Find where the given text appears and provide that cell's center as (X, Y) coordinate. 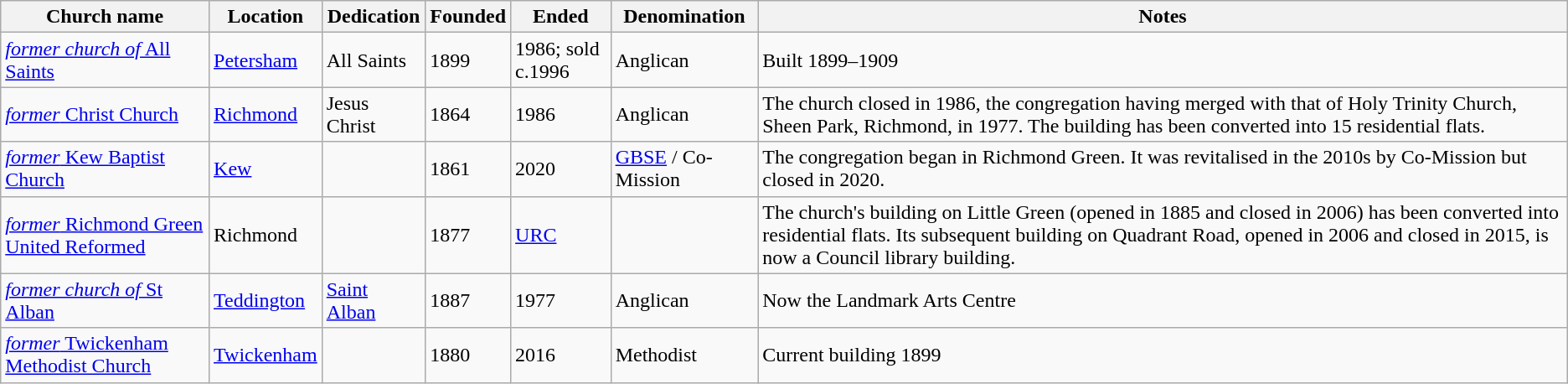
Current building 1899 (1163, 355)
1864 (468, 114)
GBSE / Co-Mission (684, 169)
1899 (468, 60)
1861 (468, 169)
Built 1899–1909 (1163, 60)
Methodist (684, 355)
1887 (468, 300)
The congregation began in Richmond Green. It was revitalised in the 2010s by Co-Mission but closed in 2020. (1163, 169)
Dedication (374, 17)
Twickenham (266, 355)
former church of All Saints (106, 60)
Now the Landmark Arts Centre (1163, 300)
Ended (561, 17)
Jesus Christ (374, 114)
Location (266, 17)
Petersham (266, 60)
2020 (561, 169)
1877 (468, 235)
1977 (561, 300)
Founded (468, 17)
1880 (468, 355)
Saint Alban (374, 300)
former Christ Church (106, 114)
Teddington (266, 300)
former Twickenham Methodist Church (106, 355)
former Kew Baptist Church (106, 169)
former church of St Alban (106, 300)
1986 (561, 114)
Denomination (684, 17)
All Saints (374, 60)
Church name (106, 17)
1986; sold c.1996 (561, 60)
2016 (561, 355)
URC (561, 235)
Notes (1163, 17)
Kew (266, 169)
former Richmond Green United Reformed (106, 235)
